Capture the cell that displays the provided text and extract its [X, Y] central coordinate. 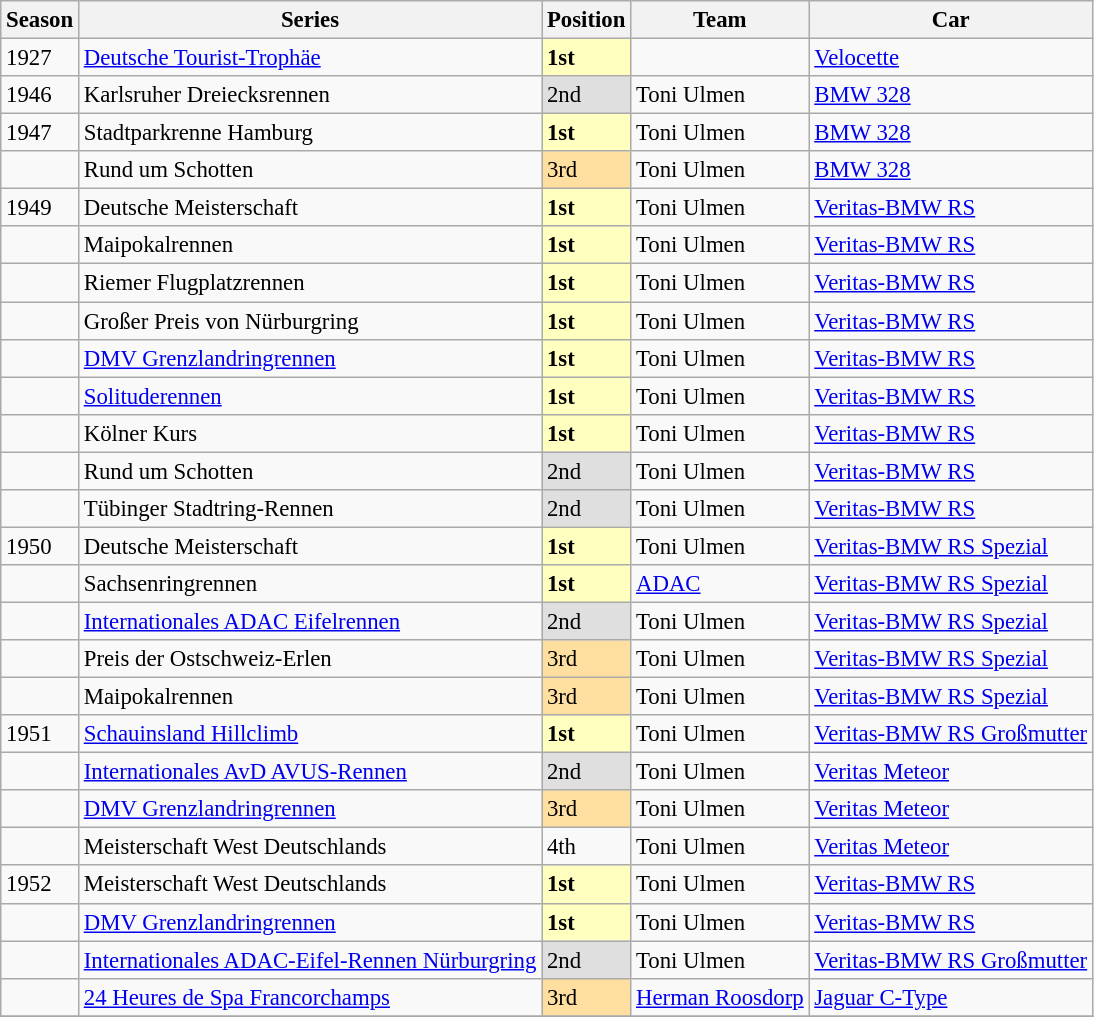
Team [720, 20]
Internationales AvD AVUS-Rennen [310, 772]
Internationales ADAC Eifelrennen [310, 621]
1950 [40, 546]
1951 [40, 734]
Solituderennen [310, 396]
Schauinsland Hillclimb [310, 734]
1947 [40, 133]
Series [310, 20]
Jaguar C-Type [951, 997]
4th [586, 847]
Internationales ADAC-Eifel-Rennen Nürburgring [310, 960]
1952 [40, 885]
Kölner Kurs [310, 433]
Deutsche Tourist-Trophäe [310, 58]
Tübinger Stadtring-Rennen [310, 509]
1949 [40, 208]
Season [40, 20]
ADAC [720, 584]
Karlsruher Dreiecksrennen [310, 95]
Stadtparkrenne Hamburg [310, 133]
1946 [40, 95]
Sachsenringrennen [310, 584]
Riemer Flugplatzrennen [310, 283]
Preis der Ostschweiz-Erlen [310, 659]
Herman Roosdorp [720, 997]
Großer Preis von Nürburgring [310, 321]
Velocette [951, 58]
Position [586, 20]
Car [951, 20]
1927 [40, 58]
24 Heures de Spa Francorchamps [310, 997]
